Output the [x, y] coordinate of the center of the cell containing the given text.  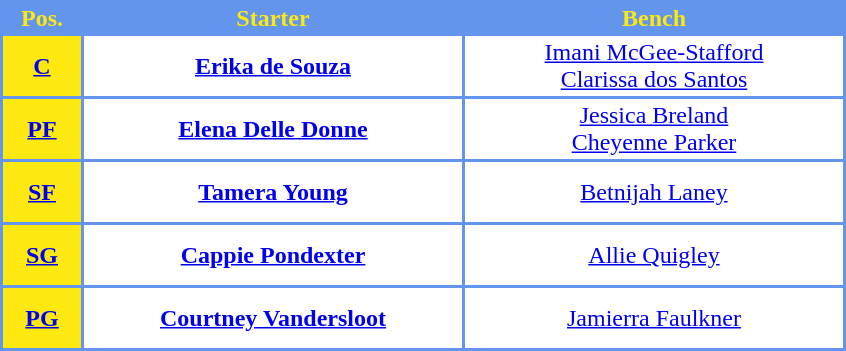
Pos. [42, 18]
SF [42, 192]
Tamera Young [273, 192]
Elena Delle Donne [273, 129]
Courtney Vandersloot [273, 318]
SG [42, 255]
Bench [654, 18]
Imani McGee-StaffordClarissa dos Santos [654, 66]
Jamierra Faulkner [654, 318]
PG [42, 318]
Cappie Pondexter [273, 255]
Betnijah Laney [654, 192]
Erika de Souza [273, 66]
Allie Quigley [654, 255]
C [42, 66]
PF [42, 129]
Jessica BrelandCheyenne Parker [654, 129]
Starter [273, 18]
